Return [x, y] of the center of cell containing provided text 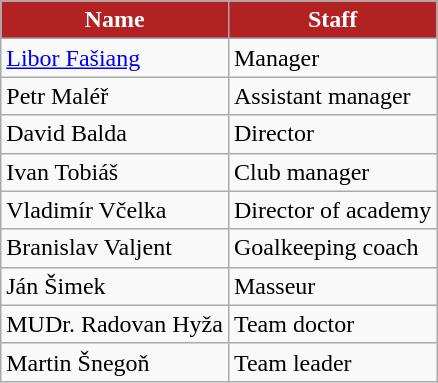
Director of academy [332, 210]
Libor Fašiang [115, 58]
Team leader [332, 362]
Assistant manager [332, 96]
Goalkeeping coach [332, 248]
MUDr. Radovan Hyža [115, 324]
Manager [332, 58]
Petr Maléř [115, 96]
David Balda [115, 134]
Name [115, 20]
Ivan Tobiáš [115, 172]
Vladimír Včelka [115, 210]
Club manager [332, 172]
Martin Šnegoň [115, 362]
Branislav Valjent [115, 248]
Ján Šimek [115, 286]
Team doctor [332, 324]
Staff [332, 20]
Masseur [332, 286]
Director [332, 134]
